Capture the cell that displays the provided text and extract its [x, y] central coordinate. 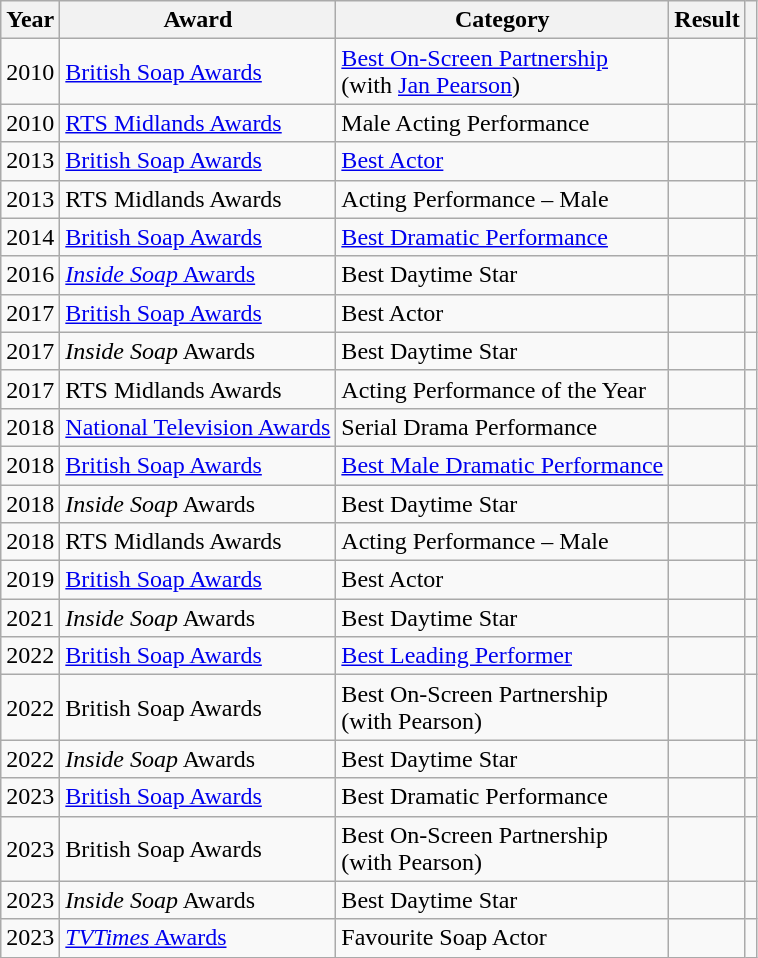
Category [502, 20]
TVTimes Awards [198, 938]
2014 [30, 237]
2016 [30, 275]
Acting Performance of the Year [502, 389]
Year [30, 20]
Award [198, 20]
2019 [30, 580]
Male Acting Performance [502, 123]
Best On-Screen Partnership (with Jan Pearson) [502, 72]
Serial Drama Performance [502, 427]
National Television Awards [198, 427]
Best Leading Performer [502, 656]
Best Male Dramatic Performance [502, 465]
Result [707, 20]
Favourite Soap Actor [502, 938]
2021 [30, 618]
